Output the [x, y] coordinate of the center of the cell containing the given text.  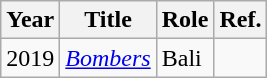
Role [185, 20]
Bali [185, 58]
2019 [30, 58]
Year [30, 20]
Title [108, 20]
Ref. [240, 20]
Bombers [108, 58]
